Find where the given text appears and provide that cell's center as (X, Y) coordinate. 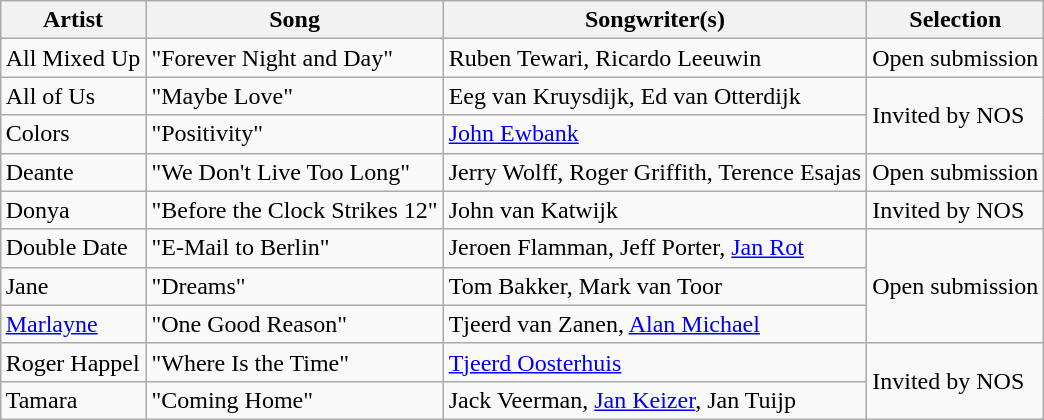
John Ewbank (655, 134)
Roger Happel (73, 362)
"Maybe Love" (294, 96)
Tjeerd van Zanen, Alan Michael (655, 324)
Donya (73, 210)
Tom Bakker, Mark van Toor (655, 286)
Tjeerd Oosterhuis (655, 362)
Tamara (73, 400)
Jerry Wolff, Roger Griffith, Terence Esajas (655, 172)
Songwriter(s) (655, 20)
"Before the Clock Strikes 12" (294, 210)
Jack Veerman, Jan Keizer, Jan Tuijp (655, 400)
Selection (956, 20)
Colors (73, 134)
"E-Mail to Berlin" (294, 248)
"Positivity" (294, 134)
All Mixed Up (73, 58)
All of Us (73, 96)
Double Date (73, 248)
"One Good Reason" (294, 324)
John van Katwijk (655, 210)
Song (294, 20)
Jeroen Flamman, Jeff Porter, Jan Rot (655, 248)
"Forever Night and Day" (294, 58)
Eeg van Kruysdijk, Ed van Otterdijk (655, 96)
"We Don't Live Too Long" (294, 172)
Marlayne (73, 324)
"Dreams" (294, 286)
Jane (73, 286)
Artist (73, 20)
Deante (73, 172)
"Where Is the Time" (294, 362)
"Coming Home" (294, 400)
Ruben Tewari, Ricardo Leeuwin (655, 58)
